Output the [X, Y] coordinate of the center of the cell containing the given text.  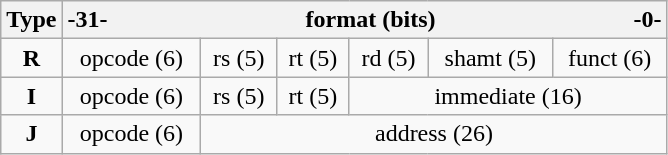
-31- format (bits) -0- [364, 20]
address (26) [434, 134]
J [32, 134]
funct (6) [610, 58]
rd (5) [388, 58]
I [32, 96]
shamt (5) [490, 58]
Type [32, 20]
R [32, 58]
immediate (16) [508, 96]
